Provide the [X, Y] coordinate of the cell's center where the given text is located.  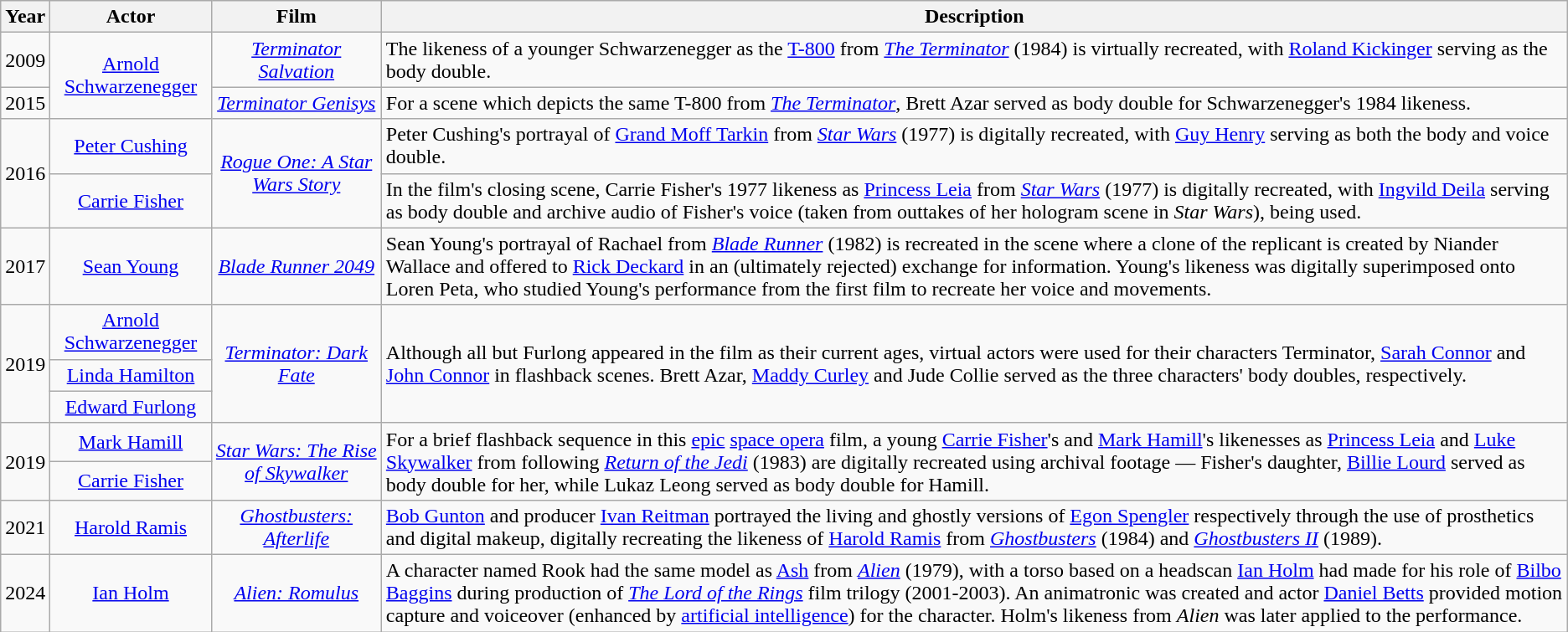
Star Wars: The Rise of Skywalker [297, 461]
Mark Hamill [131, 442]
Edward Furlong [131, 407]
Terminator: Dark Fate [297, 363]
Sean Young [131, 266]
Rogue One: A Star Wars Story [297, 173]
Ghostbusters: Afterlife [297, 527]
Harold Ramis [131, 527]
2024 [25, 593]
Peter Cushing [131, 146]
Year [25, 17]
2015 [25, 103]
Description [974, 17]
2017 [25, 266]
Terminator Salvation [297, 60]
Film [297, 17]
2016 [25, 173]
Blade Runner 2049 [297, 266]
2009 [25, 60]
For a scene which depicts the same T-800 from The Terminator, Brett Azar served as body double for Schwarzenegger's 1984 likeness. [974, 103]
Terminator Genisys [297, 103]
Linda Hamilton [131, 375]
2021 [25, 527]
Ian Holm [131, 593]
Actor [131, 17]
Alien: Romulus [297, 593]
